Output the [X, Y] coordinate of the center of the cell containing the given text.  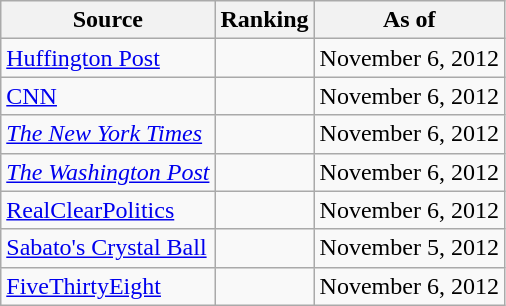
CNN [108, 96]
Huffington Post [108, 58]
The New York Times [108, 134]
November 5, 2012 [409, 248]
The Washington Post [108, 172]
Source [108, 20]
RealClearPolitics [108, 210]
As of [409, 20]
Sabato's Crystal Ball [108, 248]
Ranking [264, 20]
FiveThirtyEight [108, 286]
